From the cell containing the given text, extract its center point as [x, y] coordinate. 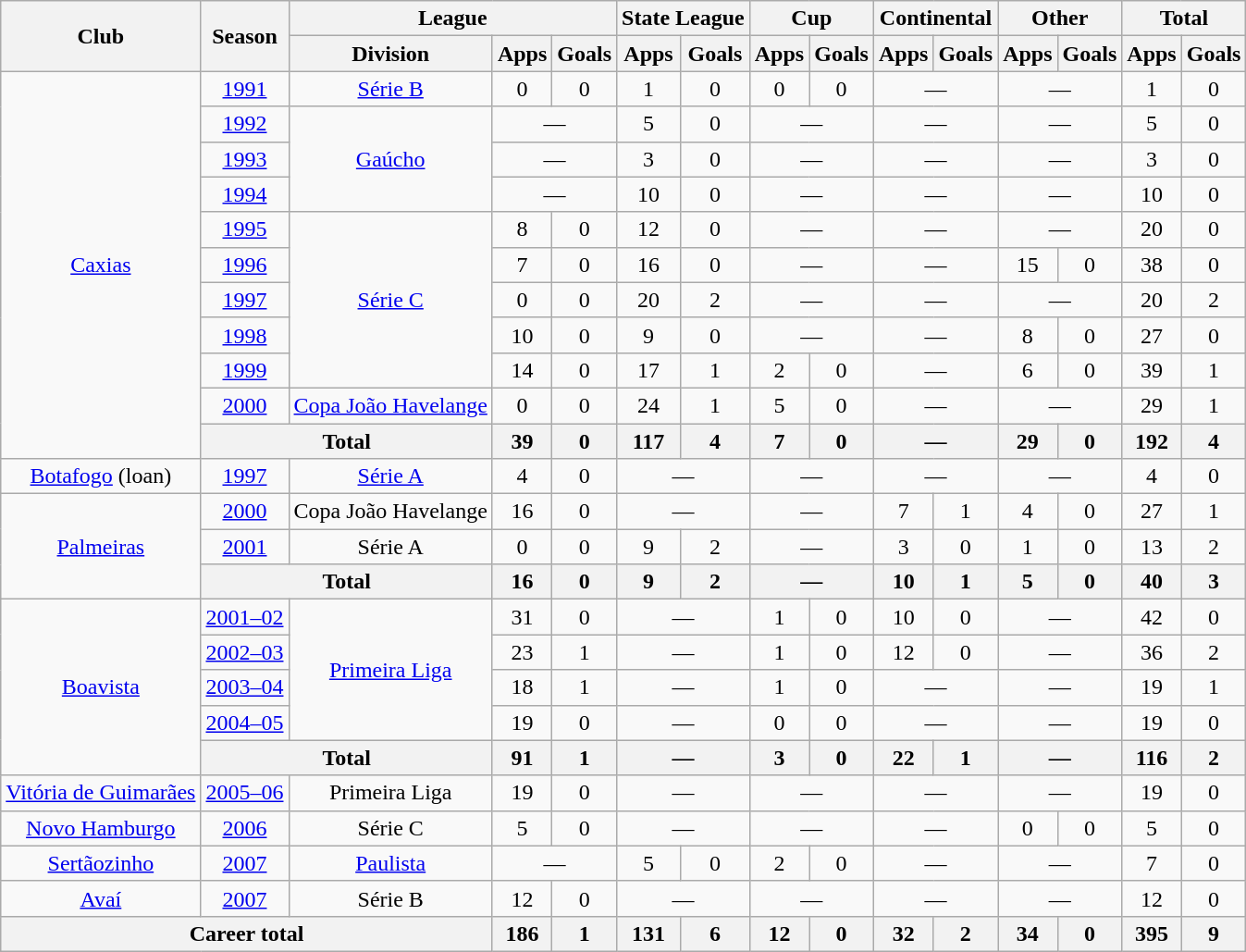
League [453, 19]
32 [903, 933]
1991 [244, 89]
13 [1152, 547]
1993 [244, 159]
2001 [244, 547]
State League [684, 19]
Paulista [390, 863]
1998 [244, 335]
17 [649, 370]
Cup [811, 19]
Novo Hamburgo [101, 828]
34 [1028, 933]
91 [522, 758]
2003–04 [244, 687]
Sertãozinho [101, 863]
40 [1152, 582]
Other [1060, 19]
Continental [935, 19]
15 [1028, 265]
2005–06 [244, 793]
22 [903, 758]
116 [1152, 758]
1992 [244, 124]
395 [1152, 933]
Career total [247, 933]
2002–03 [244, 652]
36 [1152, 652]
131 [649, 933]
23 [522, 652]
24 [649, 405]
2006 [244, 828]
Club [101, 36]
1999 [244, 370]
Boavista [101, 687]
Division [390, 54]
Palmeiras [101, 547]
14 [522, 370]
2004–05 [244, 723]
1996 [244, 265]
42 [1152, 617]
Vitória de Guimarães [101, 793]
Caxias [101, 265]
192 [1152, 441]
Avaí [101, 898]
Botafogo (loan) [101, 476]
Season [244, 36]
18 [522, 687]
1994 [244, 194]
1995 [244, 229]
186 [522, 933]
31 [522, 617]
Gaúcho [390, 159]
38 [1152, 265]
2001–02 [244, 617]
117 [649, 441]
